Output the (x, y) coordinate of the center of the cell containing the given text.  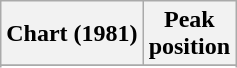
Chart (1981) (72, 34)
Peakposition (189, 34)
